Locate the cell with the specified text and output its (X, Y) center coordinate. 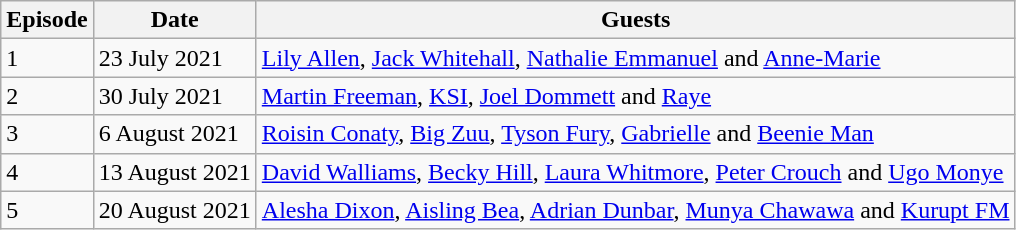
Guests (636, 20)
4 (47, 172)
Episode (47, 20)
3 (47, 134)
30 July 2021 (174, 96)
5 (47, 210)
Martin Freeman, KSI, Joel Dommett and Raye (636, 96)
Roisin Conaty, Big Zuu, Tyson Fury, Gabrielle and Beenie Man (636, 134)
2 (47, 96)
Date (174, 20)
David Walliams, Becky Hill, Laura Whitmore, Peter Crouch and Ugo Monye (636, 172)
1 (47, 58)
20 August 2021 (174, 210)
Alesha Dixon, Aisling Bea, Adrian Dunbar, Munya Chawawa and Kurupt FM (636, 210)
13 August 2021 (174, 172)
Lily Allen, Jack Whitehall, Nathalie Emmanuel and Anne-Marie (636, 58)
6 August 2021 (174, 134)
23 July 2021 (174, 58)
